Provide the (x, y) coordinate of the cell's center where the given text is located.  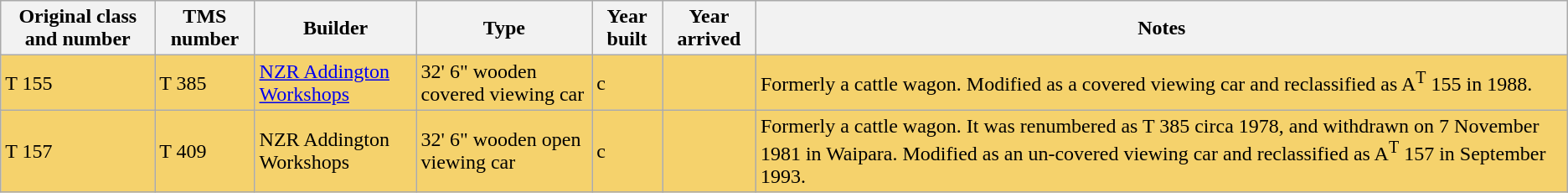
T 157 (78, 151)
T 155 (78, 82)
Builder (335, 29)
Notes (1161, 29)
32' 6" wooden covered viewing car (504, 82)
Type (504, 29)
Formerly a cattle wagon. Modified as a covered viewing car and reclassified as AT 155 in 1988. (1161, 82)
TMS number (204, 29)
Original class and number (78, 29)
T 385 (204, 82)
T 409 (204, 151)
Year arrived (709, 29)
32' 6" wooden open viewing car (504, 151)
Year built (627, 29)
